Scan for the cell matching the given text and deliver its (x, y) coordinate at center. 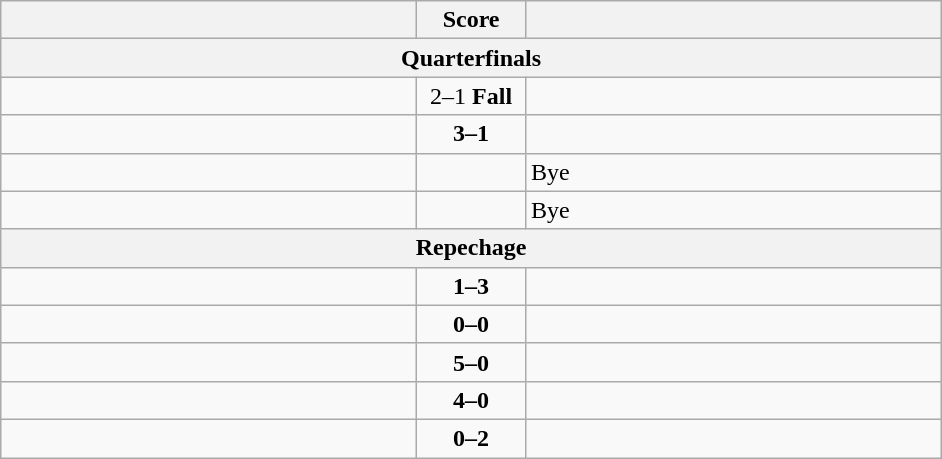
1–3 (472, 286)
Score (472, 20)
Quarterfinals (472, 58)
2–1 Fall (472, 96)
4–0 (472, 400)
Repechage (472, 248)
5–0 (472, 362)
0–0 (472, 324)
3–1 (472, 134)
0–2 (472, 438)
